Detect which cell encompasses the target text, then output its (x, y) center coordinate. 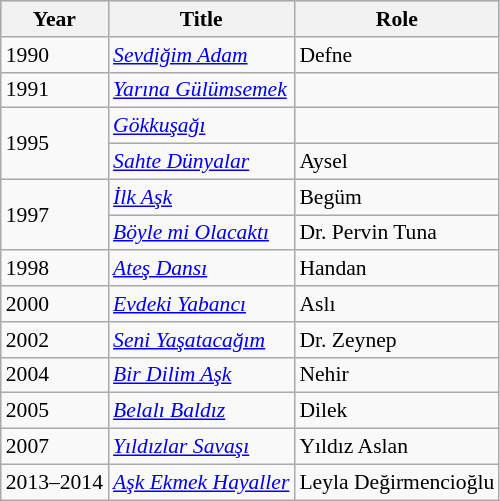
Seni Yaşatacağım (201, 340)
Böyle mi Olacaktı (201, 233)
Year (54, 19)
İlk Aşk (201, 197)
Ateş Dansı (201, 269)
2013–2014 (54, 482)
Gökkuşağı (201, 126)
Defne (396, 55)
1991 (54, 90)
Dr. Pervin Tuna (396, 233)
Evdeki Yabancı (201, 304)
1995 (54, 144)
2004 (54, 375)
1990 (54, 55)
Bir Dilim Aşk (201, 375)
Yarına Gülümsemek (201, 90)
Begüm (396, 197)
1997 (54, 214)
Aslı (396, 304)
Title (201, 19)
Belalı Baldız (201, 411)
Aysel (396, 162)
2000 (54, 304)
Aşk Ekmek Hayaller (201, 482)
1998 (54, 269)
Yıldız Aslan (396, 447)
2007 (54, 447)
Yıldızlar Savaşı (201, 447)
Leyla Değirmencioğlu (396, 482)
2002 (54, 340)
Sevdiğim Adam (201, 55)
Nehir (396, 375)
Sahte Dünyalar (201, 162)
Dr. Zeynep (396, 340)
Role (396, 19)
2005 (54, 411)
Dilek (396, 411)
Handan (396, 269)
